Pinpoint the cell where the given text exists, returning its [x, y] midpoint coordinate. 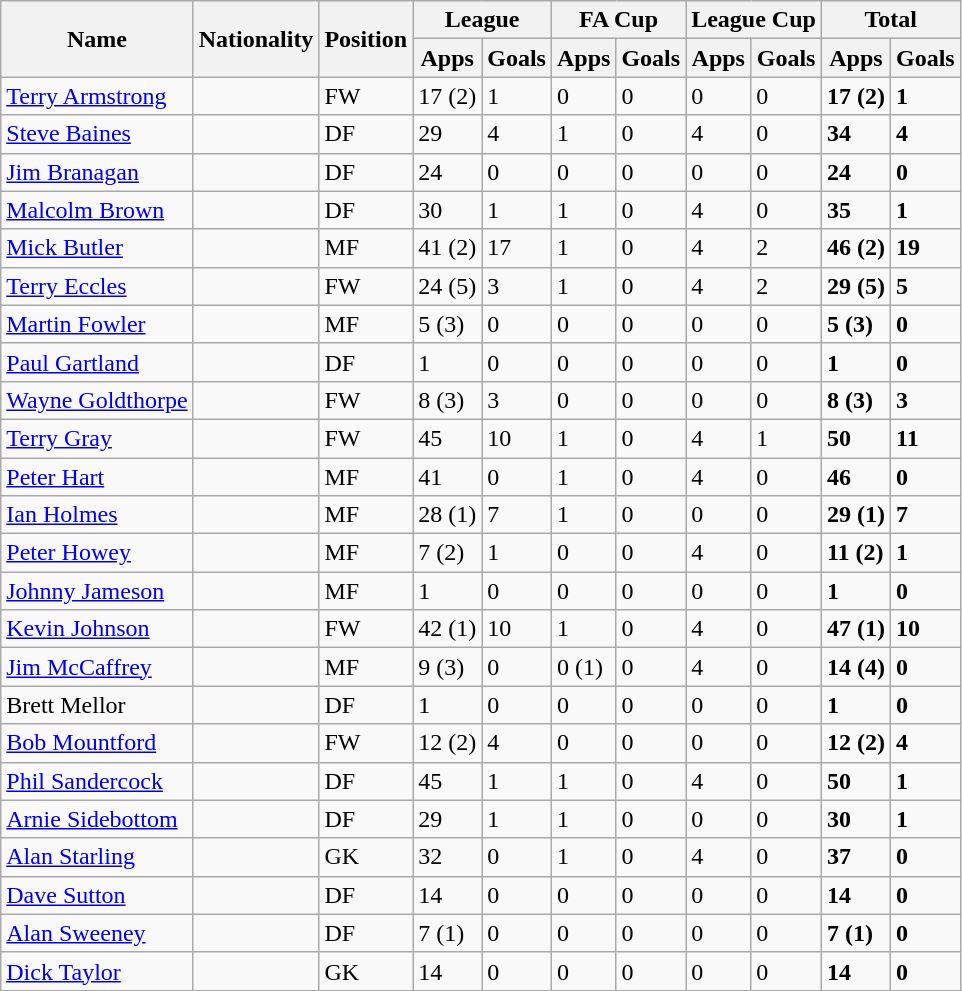
Terry Eccles [97, 286]
Brett Mellor [97, 705]
Peter Howey [97, 553]
Arnie Sidebottom [97, 819]
17 [517, 248]
Martin Fowler [97, 324]
42 (1) [448, 629]
FA Cup [618, 20]
46 [856, 477]
0 (1) [583, 667]
32 [448, 857]
14 (4) [856, 667]
Dick Taylor [97, 971]
Dave Sutton [97, 895]
41 (2) [448, 248]
Total [890, 20]
Steve Baines [97, 134]
35 [856, 210]
Alan Sweeney [97, 933]
Bob Mountford [97, 743]
Johnny Jameson [97, 591]
9 (3) [448, 667]
League [482, 20]
7 (2) [448, 553]
Terry Gray [97, 438]
Paul Gartland [97, 362]
24 (5) [448, 286]
Jim McCaffrey [97, 667]
Ian Holmes [97, 515]
Phil Sandercock [97, 781]
41 [448, 477]
Peter Hart [97, 477]
11 (2) [856, 553]
Position [366, 39]
34 [856, 134]
29 (5) [856, 286]
Jim Branagan [97, 172]
46 (2) [856, 248]
League Cup [754, 20]
Nationality [256, 39]
29 (1) [856, 515]
Kevin Johnson [97, 629]
Malcolm Brown [97, 210]
Alan Starling [97, 857]
Name [97, 39]
11 [925, 438]
47 (1) [856, 629]
Terry Armstrong [97, 96]
Mick Butler [97, 248]
5 [925, 286]
19 [925, 248]
37 [856, 857]
28 (1) [448, 515]
Wayne Goldthorpe [97, 400]
